Capture the cell that displays the provided text and extract its (x, y) central coordinate. 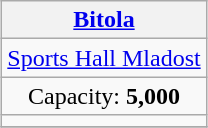
Bitola (104, 20)
Capacity: 5,000 (104, 96)
Sports Hall Mladost (104, 58)
